Find where the given text appears and provide that cell's center as [x, y] coordinate. 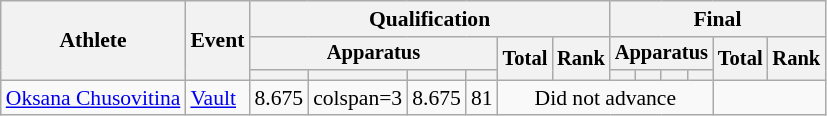
Did not advance [606, 98]
Event [217, 40]
Qualification [429, 19]
Vault [217, 98]
81 [482, 98]
Athlete [94, 40]
colspan=3 [358, 98]
Oksana Chusovitina [94, 98]
Final [718, 19]
